Provide the [X, Y] coordinate of the cell's center where the given text is located.  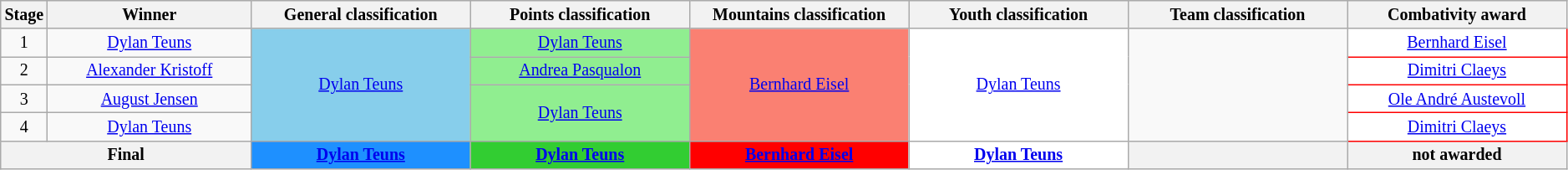
Alexander Kristoff [150, 70]
Mountains classification [799, 15]
Youth classification [1018, 15]
1 [24, 44]
Combativity award [1457, 15]
not awarded [1457, 154]
Winner [150, 15]
Stage [24, 15]
4 [24, 127]
3 [24, 99]
General classification [361, 15]
August Jensen [150, 99]
Andrea Pasqualon [580, 70]
Final [126, 154]
Team classification [1237, 15]
Points classification [580, 15]
2 [24, 70]
Ole André Austevoll [1457, 99]
